Detect which cell encompasses the target text, then output its (x, y) center coordinate. 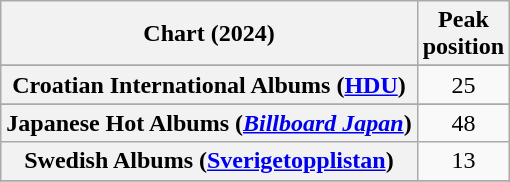
Peakposition (463, 34)
Chart (2024) (209, 34)
25 (463, 85)
Croatian International Albums (HDU) (209, 85)
Japanese Hot Albums (Billboard Japan) (209, 123)
13 (463, 161)
48 (463, 123)
Swedish Albums (Sverigetopplistan) (209, 161)
